Find where the given text appears and provide that cell's center as (x, y) coordinate. 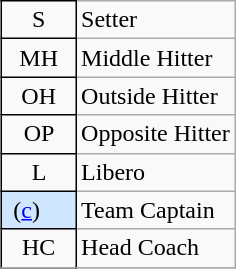
Head Coach (156, 248)
Outside Hitter (156, 96)
Libero (156, 172)
S (39, 20)
Team Captain (156, 210)
MH (39, 58)
OH (39, 96)
OP (39, 134)
HC (39, 248)
L (39, 172)
Middle Hitter (156, 58)
(c) (39, 210)
Setter (156, 20)
Opposite Hitter (156, 134)
